Output the (X, Y) coordinate of the center of the cell containing the given text.  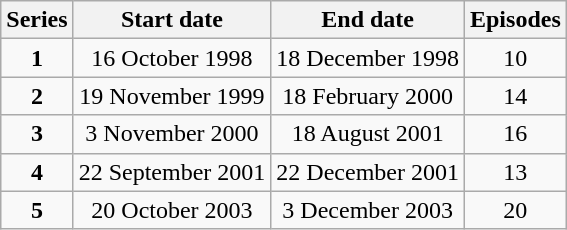
19 November 1999 (172, 96)
18 February 2000 (368, 96)
5 (37, 210)
22 December 2001 (368, 172)
22 September 2001 (172, 172)
13 (515, 172)
4 (37, 172)
18 August 2001 (368, 134)
18 December 1998 (368, 58)
16 (515, 134)
10 (515, 58)
3 December 2003 (368, 210)
16 October 1998 (172, 58)
2 (37, 96)
Start date (172, 20)
3 November 2000 (172, 134)
Series (37, 20)
3 (37, 134)
20 (515, 210)
Episodes (515, 20)
14 (515, 96)
1 (37, 58)
20 October 2003 (172, 210)
End date (368, 20)
